Identify which cell holds the provided text, then report its (X, Y) central coordinate. 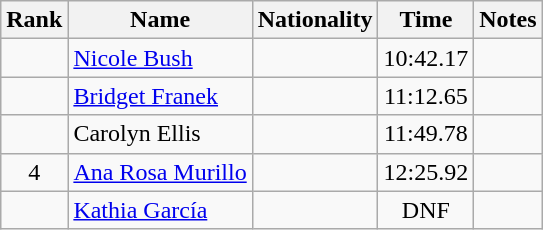
11:12.65 (426, 96)
Notes (508, 20)
Nationality (315, 20)
10:42.17 (426, 58)
Name (160, 20)
4 (34, 172)
Rank (34, 20)
12:25.92 (426, 172)
Kathia García (160, 210)
11:49.78 (426, 134)
Ana Rosa Murillo (160, 172)
Time (426, 20)
Carolyn Ellis (160, 134)
DNF (426, 210)
Bridget Franek (160, 96)
Nicole Bush (160, 58)
